Return the [X, Y] coordinate for the center point of the cell that contains the specified text.  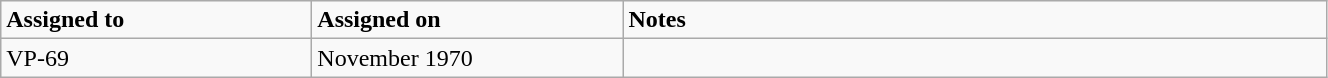
Assigned on [468, 20]
Assigned to [156, 20]
November 1970 [468, 58]
Notes [975, 20]
VP-69 [156, 58]
